Capture the cell that displays the provided text and extract its (x, y) central coordinate. 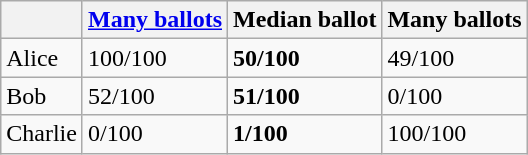
51/100 (305, 96)
49/100 (454, 58)
Alice (42, 58)
Bob (42, 96)
Charlie (42, 134)
1/100 (305, 134)
50/100 (305, 58)
Median ballot (305, 20)
52/100 (154, 96)
